Search for the cell housing the specified text and yield its [x, y] center coordinate. 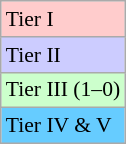
Tier II [63, 55]
Tier I [63, 19]
Tier III (1–0) [63, 90]
Tier IV & V [63, 126]
